Provide the [X, Y] coordinate of the cell's center where the given text is located.  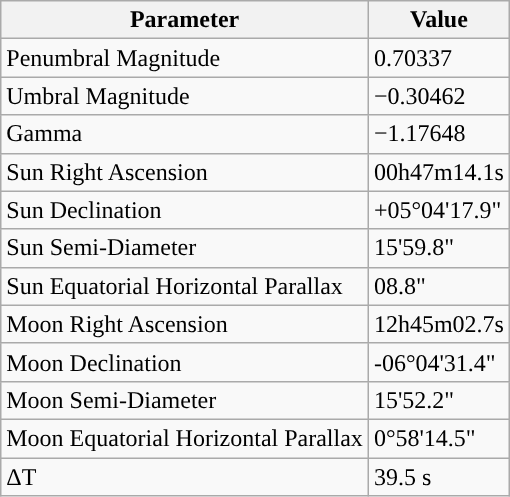
+05°04'17.9" [438, 210]
39.5 s [438, 477]
Sun Declination [185, 210]
-06°04'31.4" [438, 362]
−0.30462 [438, 96]
Umbral Magnitude [185, 96]
15'52.2" [438, 400]
Sun Equatorial Horizontal Parallax [185, 286]
−1.17648 [438, 134]
Moon Right Ascension [185, 324]
Moon Declination [185, 362]
0.70337 [438, 58]
Penumbral Magnitude [185, 58]
Moon Equatorial Horizontal Parallax [185, 438]
Value [438, 20]
Parameter [185, 20]
Moon Semi-Diameter [185, 400]
Sun Semi-Diameter [185, 248]
00h47m14.1s [438, 172]
Sun Right Ascension [185, 172]
Gamma [185, 134]
08.8" [438, 286]
12h45m02.7s [438, 324]
0°58'14.5" [438, 438]
ΔT [185, 477]
15'59.8" [438, 248]
